Search for the cell housing the specified text and yield its [X, Y] center coordinate. 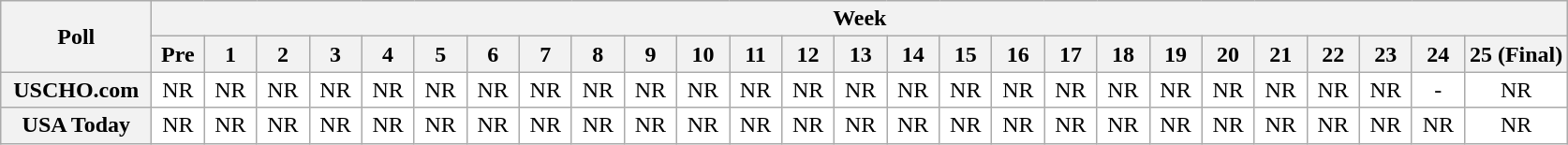
9 [650, 54]
8 [598, 54]
1 [230, 54]
2 [283, 54]
13 [861, 54]
11 [755, 54]
USA Today [77, 125]
25 (Final) [1516, 54]
4 [388, 54]
Pre [178, 54]
20 [1228, 54]
7 [545, 54]
19 [1176, 54]
24 [1438, 54]
22 [1333, 54]
17 [1071, 54]
6 [493, 54]
Poll [77, 36]
18 [1123, 54]
10 [703, 54]
14 [913, 54]
USCHO.com [77, 90]
15 [966, 54]
12 [808, 54]
16 [1018, 54]
23 [1385, 54]
Week [860, 19]
5 [440, 54]
- [1438, 90]
3 [335, 54]
21 [1280, 54]
